For the text-containing cell, return its midpoint in [X, Y] coordinate format. 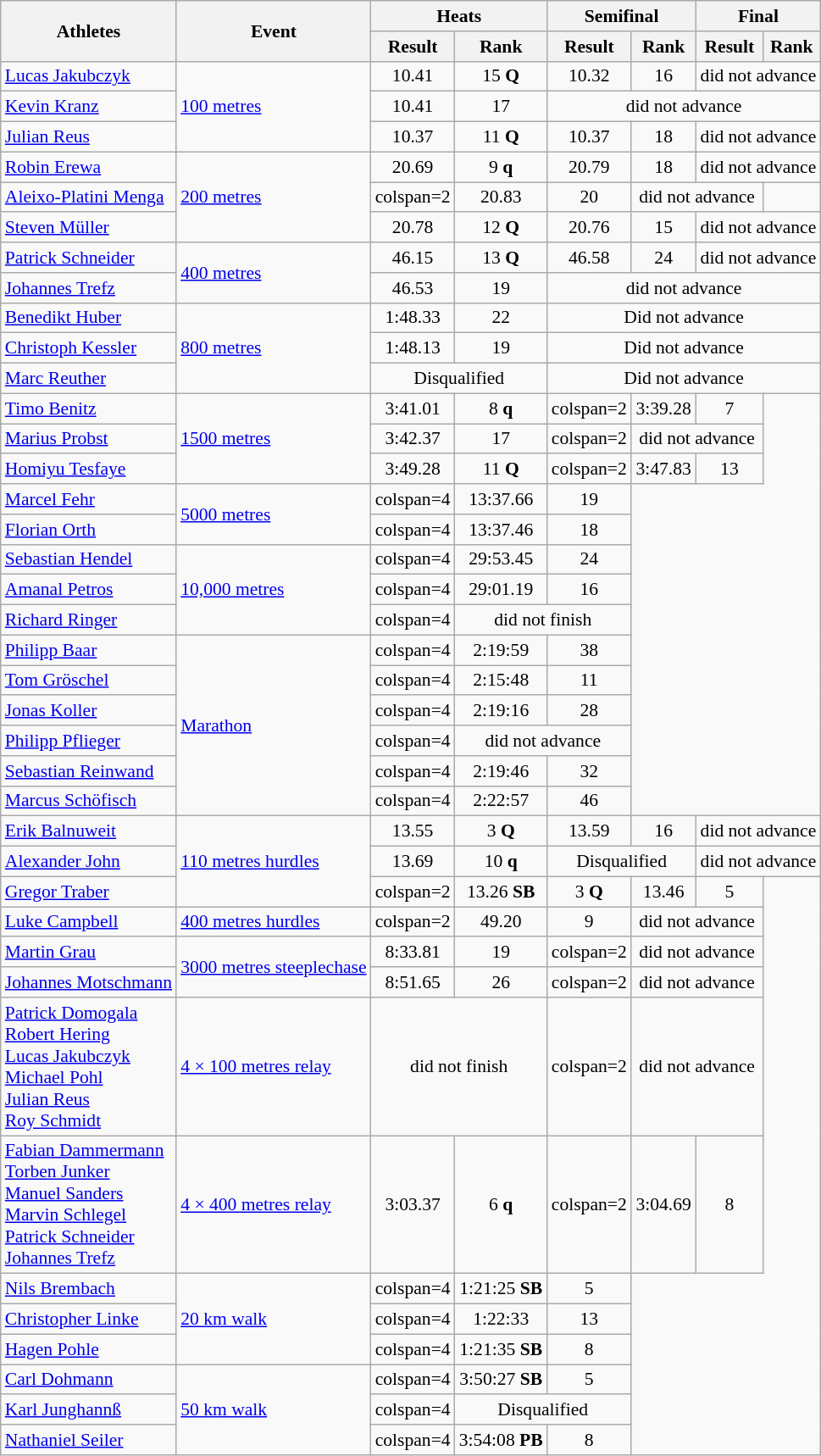
13.55 [413, 831]
6 q [502, 1205]
Lucas Jakubczyk [88, 76]
20 [590, 197]
13.69 [413, 862]
800 metres [274, 347]
Christoph Kessler [88, 348]
13.59 [590, 831]
Aleixo-Platini Menga [88, 197]
3:41.01 [413, 408]
20 km walk [274, 1319]
400 metres hurdles [274, 922]
400 metres [274, 273]
Kevin Kranz [88, 107]
2:22:57 [502, 801]
Gregor Traber [88, 892]
Heats [459, 16]
3000 metres steeplechase [274, 968]
100 metres [274, 107]
4 × 400 metres relay [274, 1205]
Sebastian Hendel [88, 559]
Final [759, 16]
Richard Ringer [88, 620]
1:48.33 [413, 318]
13.46 [664, 892]
13 Q [502, 258]
Philipp Baar [88, 650]
10.32 [590, 76]
Fabian DammermannTorben JunkerManuel SandersMarvin SchlegelPatrick SchneiderJohannes Trefz [88, 1205]
Patrick Schneider [88, 258]
15 [664, 228]
46 [590, 801]
Marathon [274, 725]
Christopher Linke [88, 1320]
1:21:25 SB [502, 1289]
Luke Campbell [88, 922]
3:04.69 [664, 1205]
46.53 [413, 288]
3:54:08 PB [502, 1440]
46.58 [590, 258]
13:37.46 [502, 530]
Semifinal [622, 16]
Nathaniel Seiler [88, 1440]
Alexander John [88, 862]
29:01.19 [502, 590]
Robin Erewa [88, 167]
46.15 [413, 258]
Karl Junghannß [88, 1410]
15 Q [502, 76]
13.26 SB [502, 892]
Marcel Fehr [88, 499]
3:49.28 [413, 470]
10 q [502, 862]
200 metres [274, 197]
20.78 [413, 228]
1:21:35 SB [502, 1349]
2:15:48 [502, 681]
3:50:27 SB [502, 1380]
Event [274, 31]
28 [590, 711]
20.79 [590, 167]
10,000 metres [274, 590]
Erik Balnuweit [88, 831]
8:51.65 [413, 982]
1:22:33 [502, 1320]
2:19:46 [502, 771]
12 Q [502, 228]
2:19:59 [502, 650]
1:48.13 [413, 348]
26 [502, 982]
Carl Dohmann [88, 1380]
Marc Reuther [88, 379]
2:19:16 [502, 711]
49.20 [502, 922]
Homiyu Tesfaye [88, 470]
9 [590, 922]
3:03.37 [413, 1205]
20.69 [413, 167]
3:47.83 [664, 470]
Benedikt Huber [88, 318]
Steven Müller [88, 228]
5000 metres [274, 514]
29:53.45 [502, 559]
7 [730, 408]
50 km walk [274, 1410]
Tom Gröschel [88, 681]
Marcus Schöfisch [88, 801]
Hagen Pohle [88, 1349]
Jonas Koller [88, 711]
38 [590, 650]
Athletes [88, 31]
Martin Grau [88, 953]
13:37.66 [502, 499]
20.76 [590, 228]
Johannes Trefz [88, 288]
3:39.28 [664, 408]
Amanal Petros [88, 590]
Patrick DomogalaRobert HeringLucas JakubczykMichael PohlJulian ReusRoy Schmidt [88, 1066]
Johannes Motschmann [88, 982]
32 [590, 771]
4 × 100 metres relay [274, 1066]
Julian Reus [88, 137]
Timo Benitz [88, 408]
110 metres hurdles [274, 861]
Marius Probst [88, 439]
9 q [502, 167]
22 [502, 318]
8:33.81 [413, 953]
Sebastian Reinwand [88, 771]
11 [590, 681]
Nils Brembach [88, 1289]
3:42.37 [413, 439]
1500 metres [274, 439]
Florian Orth [88, 530]
Philipp Pflieger [88, 741]
8 q [502, 408]
20.83 [502, 197]
